Capture the cell that displays the provided text and extract its (x, y) central coordinate. 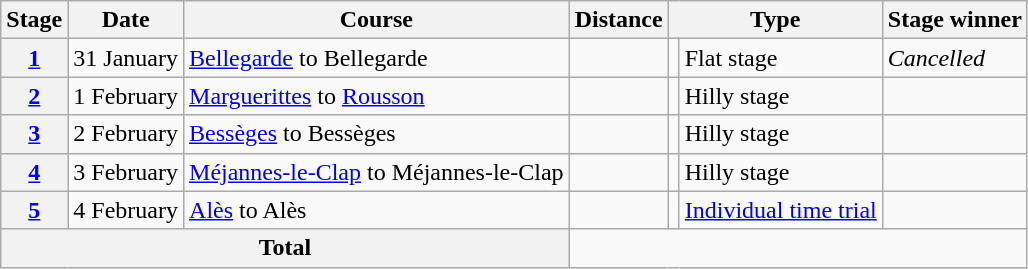
Marguerittes to Rousson (377, 96)
Flat stage (780, 58)
4 (34, 172)
2 (34, 96)
Méjannes-le-Clap to Méjannes-le-Clap (377, 172)
Stage (34, 20)
31 January (126, 58)
Bessèges to Bessèges (377, 134)
Cancelled (954, 58)
Date (126, 20)
Total (285, 248)
1 (34, 58)
3 (34, 134)
Course (377, 20)
Individual time trial (780, 210)
Alès to Alès (377, 210)
4 February (126, 210)
2 February (126, 134)
Distance (618, 20)
Stage winner (954, 20)
Type (775, 20)
Bellegarde to Bellegarde (377, 58)
5 (34, 210)
1 February (126, 96)
3 February (126, 172)
